Detect which cell encompasses the target text, then output its [x, y] center coordinate. 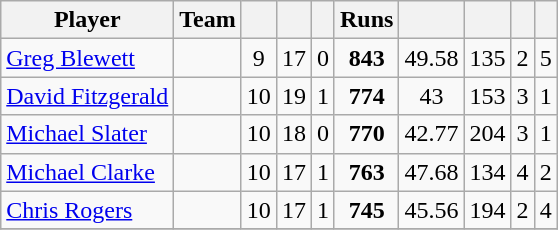
David Fitzgerald [88, 96]
19 [294, 96]
Greg Blewett [88, 58]
153 [488, 96]
204 [488, 134]
843 [366, 58]
Michael Clarke [88, 172]
135 [488, 58]
45.56 [432, 210]
134 [488, 172]
Michael Slater [88, 134]
194 [488, 210]
43 [432, 96]
Runs [366, 20]
18 [294, 134]
763 [366, 172]
9 [258, 58]
47.68 [432, 172]
774 [366, 96]
Chris Rogers [88, 210]
Team [208, 20]
5 [546, 58]
770 [366, 134]
745 [366, 210]
42.77 [432, 134]
49.58 [432, 58]
Player [88, 20]
